Output the (x, y) coordinate of the center of the cell containing the given text.  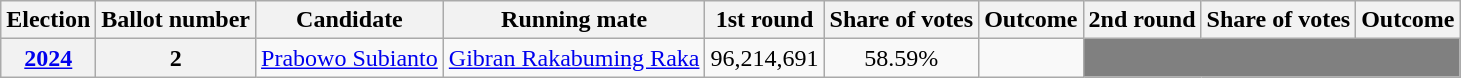
58.59% (902, 58)
1st round (764, 20)
2nd round (1142, 20)
Running mate (574, 20)
Prabowo Subianto (350, 58)
Gibran Rakabuming Raka (574, 58)
Ballot number (176, 20)
2 (176, 58)
96,214,691 (764, 58)
Candidate (350, 20)
Election (48, 20)
2024 (48, 58)
